Capture the cell that displays the provided text and extract its [X, Y] central coordinate. 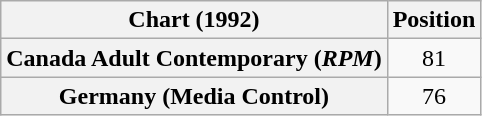
76 [434, 96]
Germany (Media Control) [194, 96]
81 [434, 58]
Position [434, 20]
Canada Adult Contemporary (RPM) [194, 58]
Chart (1992) [194, 20]
